Detect which cell encompasses the target text, then output its (x, y) center coordinate. 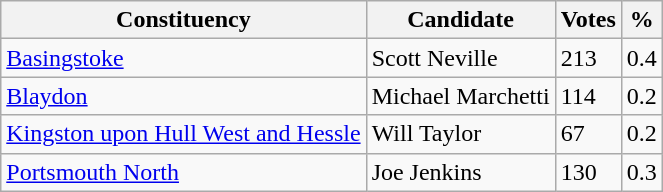
Candidate (460, 20)
Basingstoke (184, 58)
% (642, 20)
Joe Jenkins (460, 172)
213 (588, 58)
Blaydon (184, 96)
114 (588, 96)
0.3 (642, 172)
Michael Marchetti (460, 96)
130 (588, 172)
Scott Neville (460, 58)
Votes (588, 20)
Portsmouth North (184, 172)
Kingston upon Hull West and Hessle (184, 134)
Constituency (184, 20)
0.4 (642, 58)
Will Taylor (460, 134)
67 (588, 134)
